Determine the [X, Y] coordinate at the center of the cell enclosing the given text.  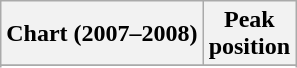
Peakposition [249, 34]
Chart (2007–2008) [102, 34]
